Determine the [x, y] coordinate at the center of the cell enclosing the given text.  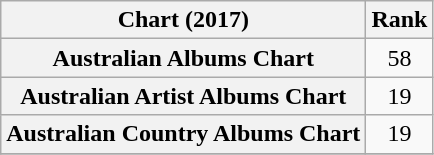
Chart (2017) [184, 20]
Australian Country Albums Chart [184, 134]
Australian Albums Chart [184, 58]
Australian Artist Albums Chart [184, 96]
58 [400, 58]
Rank [400, 20]
